Identify which cell holds the provided text, then report its (X, Y) central coordinate. 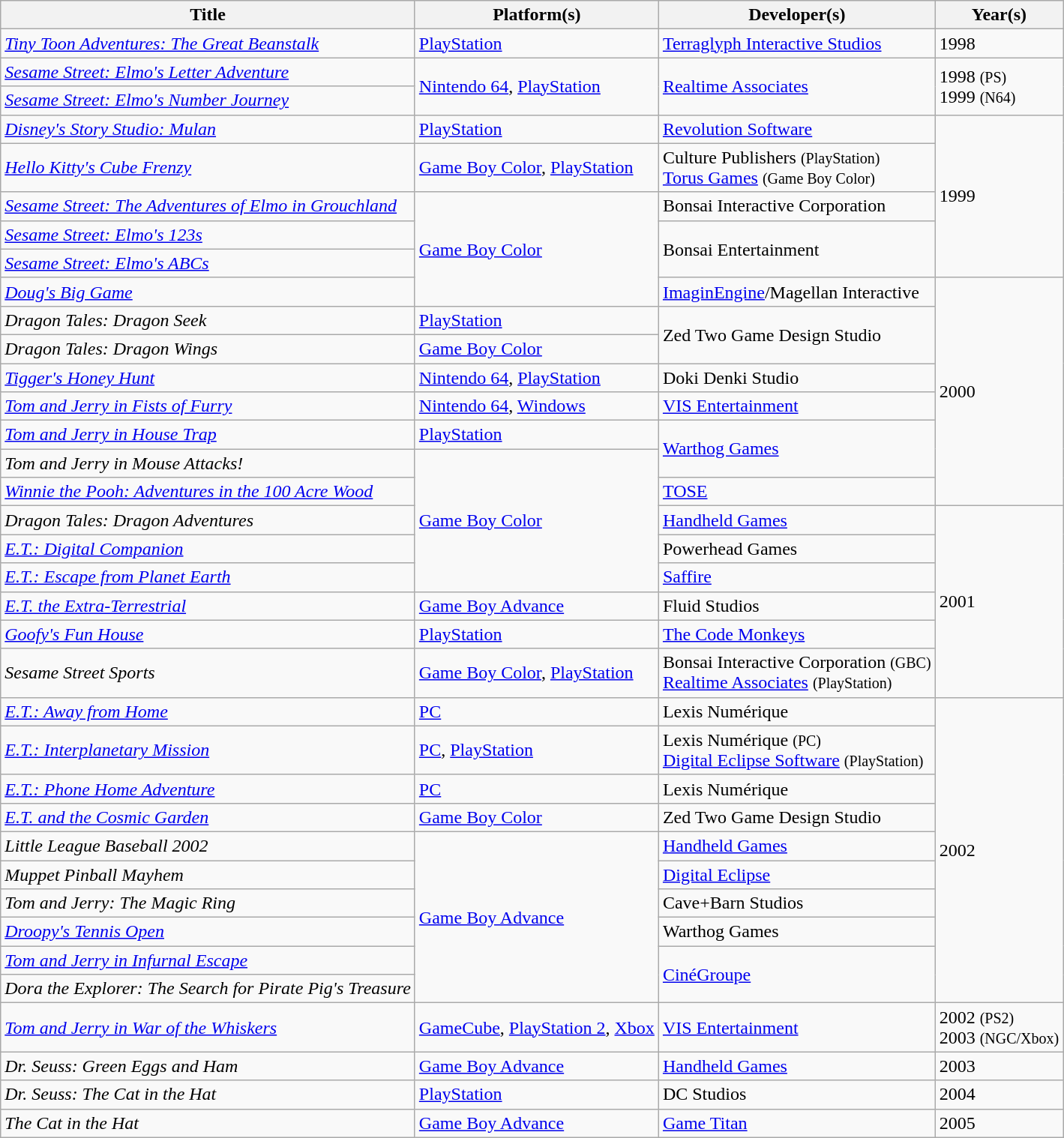
Digital Eclipse (796, 875)
E.T. and the Cosmic Garden (208, 817)
Tom and Jerry in House Trap (208, 435)
Bonsai Entertainment (796, 249)
2005 (999, 1123)
Title (208, 15)
Muppet Pinball Mayhem (208, 875)
Fluid Studios (796, 606)
Tiny Toon Adventures: The Great Beanstalk (208, 43)
E.T.: Digital Companion (208, 549)
Cave+Barn Studios (796, 903)
TOSE (796, 492)
Dragon Tales: Dragon Adventures (208, 520)
Tom and Jerry: The Magic Ring (208, 903)
2000 (999, 391)
Terraglyph Interactive Studios (796, 43)
Sesame Street Sports (208, 673)
Bonsai Interactive Corporation (796, 206)
Sesame Street: Elmo's Number Journey (208, 100)
Disney's Story Studio: Mulan (208, 129)
Dora the Explorer: The Search for Pirate Pig's Treasure (208, 989)
ImaginEngine/Magellan Interactive (796, 292)
Sesame Street: Elmo's Letter Adventure (208, 72)
E.T.: Interplanetary Mission (208, 750)
E.T.: Phone Home Adventure (208, 789)
Tom and Jerry in Infurnal Escape (208, 960)
Winnie the Pooh: Adventures in the 100 Acre Wood (208, 492)
Dr. Seuss: The Cat in the Hat (208, 1095)
Hello Kitty's Cube Frenzy (208, 168)
E.T. the Extra-Terrestrial (208, 606)
E.T.: Escape from Planet Earth (208, 577)
Saffire (796, 577)
2002 (999, 850)
2003 (999, 1066)
Tom and Jerry in Mouse Attacks! (208, 463)
Tom and Jerry in Fists of Furry (208, 406)
2004 (999, 1095)
Platform(s) (537, 15)
E.T.: Away from Home (208, 711)
1998 (999, 43)
2002 (PS2)2003 (NGC/Xbox) (999, 1027)
Tigger's Honey Hunt (208, 377)
Developer(s) (796, 15)
Lexis Numérique (PC)Digital Eclipse Software (PlayStation) (796, 750)
Sesame Street: Elmo's 123s (208, 235)
Tom and Jerry in War of the Whiskers (208, 1027)
Sesame Street: The Adventures of Elmo in Grouchland (208, 206)
Little League Baseball 2002 (208, 846)
Doki Denki Studio (796, 377)
Goofy's Fun House (208, 634)
Culture Publishers (PlayStation)Torus Games (Game Boy Color) (796, 168)
1998 (PS)1999 (N64) (999, 86)
Dragon Tales: Dragon Seek (208, 320)
The Code Monkeys (796, 634)
Revolution Software (796, 129)
1999 (999, 196)
Doug's Big Game (208, 292)
Nintendo 64, Windows (537, 406)
2001 (999, 601)
CinéGroupe (796, 975)
Realtime Associates (796, 86)
Game Titan (796, 1123)
GameCube, PlayStation 2, Xbox (537, 1027)
Sesame Street: Elmo's ABCs (208, 263)
Powerhead Games (796, 549)
Bonsai Interactive Corporation (GBC)Realtime Associates (PlayStation) (796, 673)
The Cat in the Hat (208, 1123)
PC, PlayStation (537, 750)
Dragon Tales: Dragon Wings (208, 349)
Year(s) (999, 15)
Dr. Seuss: Green Eggs and Ham (208, 1066)
Droopy's Tennis Open (208, 932)
DC Studios (796, 1095)
